Return the [X, Y] coordinate for the center point of the cell that contains the specified text.  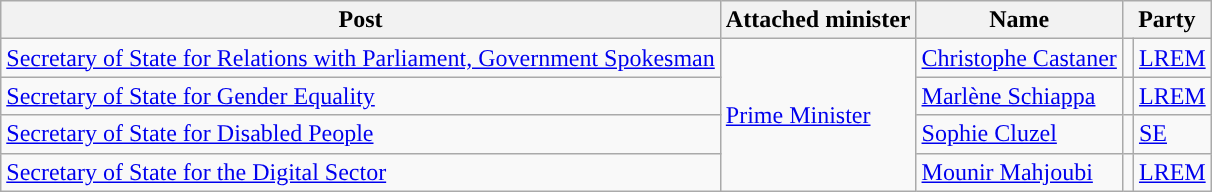
Attached minister [818, 20]
Christophe Castaner [1019, 58]
Name [1019, 20]
Secretary of State for Relations with Parliament, Government Spokesman [361, 58]
Mounir Mahjoubi [1019, 172]
Party [1166, 20]
SE [1172, 134]
Secretary of State for Gender Equality [361, 96]
Post [361, 20]
Marlène Schiappa [1019, 96]
Sophie Cluzel [1019, 134]
Prime Minister [818, 115]
Secretary of State for Disabled People [361, 134]
Secretary of State for the Digital Sector [361, 172]
